Determine the [X, Y] coordinate at the center of the cell enclosing the given text.  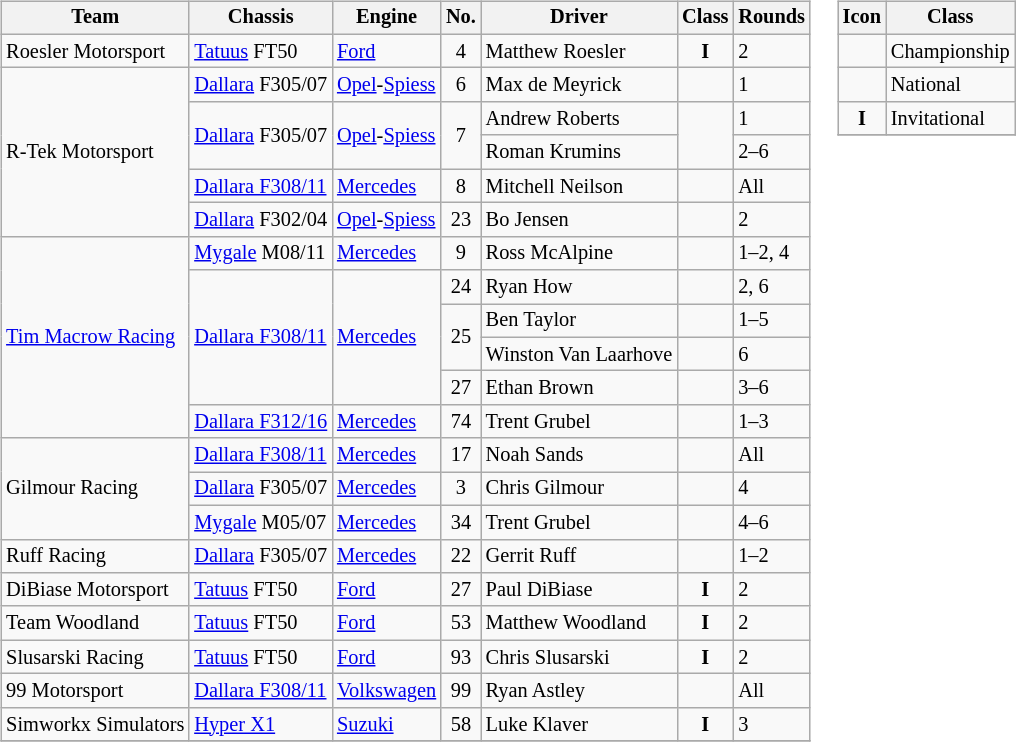
99 [461, 691]
Simworkx Simulators [95, 724]
3–6 [772, 388]
Ross McAlpine [579, 253]
Roesler Motorsport [95, 51]
34 [461, 522]
74 [461, 422]
8 [461, 186]
Icon [862, 18]
Dallara F312/16 [260, 422]
58 [461, 724]
DiBiase Motorsport [95, 590]
99 Motorsport [95, 691]
Matthew Roesler [579, 51]
1–2, 4 [772, 253]
53 [461, 623]
Ben Taylor [579, 321]
Mygale M05/07 [260, 522]
Noah Sands [579, 455]
Engine [386, 18]
9 [461, 253]
Gilmour Racing [95, 488]
1–2 [772, 556]
Luke Klaver [579, 724]
Andrew Roberts [579, 119]
Bo Jensen [579, 220]
2–6 [772, 152]
1–3 [772, 422]
Driver [579, 18]
23 [461, 220]
Invitational [950, 119]
Tim Macrow Racing [95, 337]
Volkswagen [386, 691]
Roman Krumins [579, 152]
Ruff Racing [95, 556]
Gerrit Ruff [579, 556]
Chris Slusarski [579, 657]
Rounds [772, 18]
24 [461, 287]
Mygale M08/11 [260, 253]
Ryan How [579, 287]
4–6 [772, 522]
93 [461, 657]
Chassis [260, 18]
Dallara F302/04 [260, 220]
Team Woodland [95, 623]
Ethan Brown [579, 388]
Hyper X1 [260, 724]
National [950, 85]
Max de Meyrick [579, 85]
17 [461, 455]
Ryan Astley [579, 691]
Mitchell Neilson [579, 186]
Championship [950, 51]
No. [461, 18]
1–5 [772, 321]
Slusarski Racing [95, 657]
Chris Gilmour [579, 489]
Team [95, 18]
2, 6 [772, 287]
R-Tek Motorsport [95, 152]
22 [461, 556]
Winston Van Laarhove [579, 354]
7 [461, 136]
Paul DiBiase [579, 590]
Matthew Woodland [579, 623]
25 [461, 338]
Suzuki [386, 724]
